Return the (X, Y) coordinate for the center point of the cell that contains the specified text.  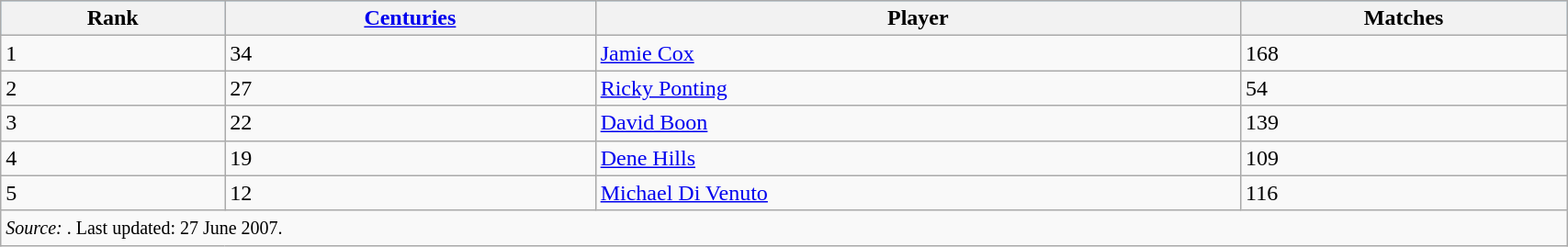
139 (1404, 123)
54 (1404, 88)
3 (113, 123)
19 (411, 158)
Source: . Last updated: 27 June 2007. (784, 228)
Player (918, 18)
27 (411, 88)
2 (113, 88)
Ricky Ponting (918, 88)
Michael Di Venuto (918, 193)
Centuries (411, 18)
12 (411, 193)
Matches (1404, 18)
David Boon (918, 123)
168 (1404, 53)
Dene Hills (918, 158)
1 (113, 53)
34 (411, 53)
4 (113, 158)
Jamie Cox (918, 53)
Rank (113, 18)
116 (1404, 193)
22 (411, 123)
5 (113, 193)
109 (1404, 158)
